Search for the cell housing the specified text and yield its (X, Y) center coordinate. 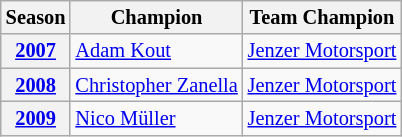
Champion (156, 17)
Adam Kout (156, 51)
2007 (36, 51)
2008 (36, 85)
2009 (36, 118)
Team Champion (322, 17)
Nico Müller (156, 118)
Season (36, 17)
Christopher Zanella (156, 85)
